Pinpoint the cell where the given text exists, returning its (x, y) midpoint coordinate. 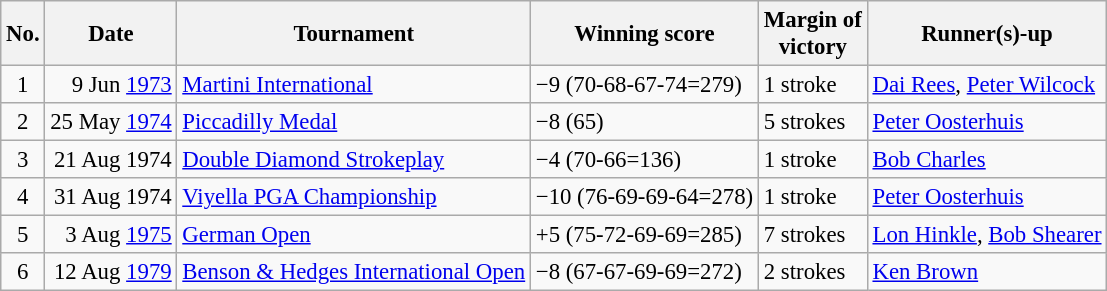
Lon Hinkle, Bob Shearer (987, 235)
5 strokes (812, 122)
31 Aug 1974 (111, 197)
2 (23, 122)
7 strokes (812, 235)
Margin ofvictory (812, 34)
−4 (70-66=136) (644, 160)
No. (23, 34)
−9 (70-68-67-74=279) (644, 85)
21 Aug 1974 (111, 160)
Bob Charles (987, 160)
Piccadilly Medal (354, 122)
Martini International (354, 85)
3 Aug 1975 (111, 235)
−10 (76-69-69-64=278) (644, 197)
Dai Rees, Peter Wilcock (987, 85)
Viyella PGA Championship (354, 197)
1 (23, 85)
+5 (75-72-69-69=285) (644, 235)
9 Jun 1973 (111, 85)
Winning score (644, 34)
Runner(s)-up (987, 34)
5 (23, 235)
German Open (354, 235)
3 (23, 160)
4 (23, 197)
Date (111, 34)
−8 (65) (644, 122)
Tournament (354, 34)
Double Diamond Strokeplay (354, 160)
25 May 1974 (111, 122)
